Detect which cell encompasses the target text, then output its [X, Y] center coordinate. 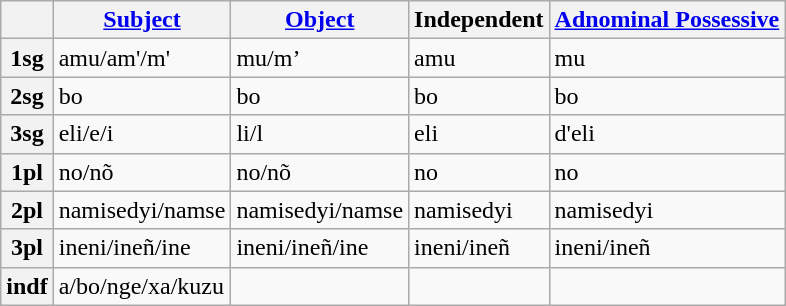
mu [667, 58]
eli [479, 134]
1sg [27, 58]
1pl [27, 172]
2pl [27, 210]
2sg [27, 96]
amu [479, 58]
d'eli [667, 134]
a/bo/nge/xa/kuzu [142, 286]
3pl [27, 248]
Adnominal Possessive [667, 20]
mu/m’ [320, 58]
li/l [320, 134]
3sg [27, 134]
amu/am'/m' [142, 58]
Object [320, 20]
Subject [142, 20]
Independent [479, 20]
eli/e/i [142, 134]
indf [27, 286]
